Locate the cell with the specified text and output its (x, y) center coordinate. 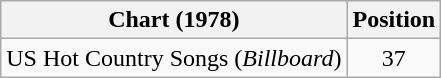
Position (394, 20)
US Hot Country Songs (Billboard) (174, 58)
37 (394, 58)
Chart (1978) (174, 20)
